Return the [X, Y] coordinate for the center point of the cell that contains the specified text.  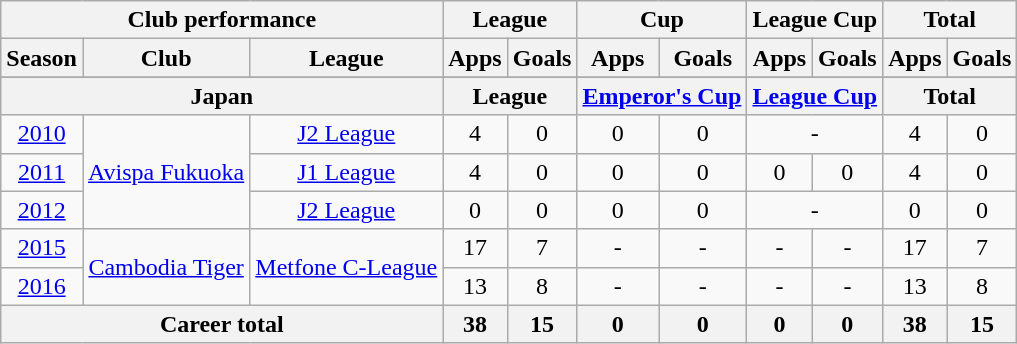
Metfone C-League [346, 267]
2012 [42, 210]
J1 League [346, 172]
Avispa Fukuoka [166, 172]
Season [42, 58]
Club [166, 58]
Career total [222, 324]
Cup [662, 20]
Club performance [222, 20]
Emperor's Cup [662, 96]
2015 [42, 248]
Japan [222, 96]
2011 [42, 172]
Cambodia Tiger [166, 267]
2016 [42, 286]
2010 [42, 134]
